Locate the cell with the specified text and output its [x, y] center coordinate. 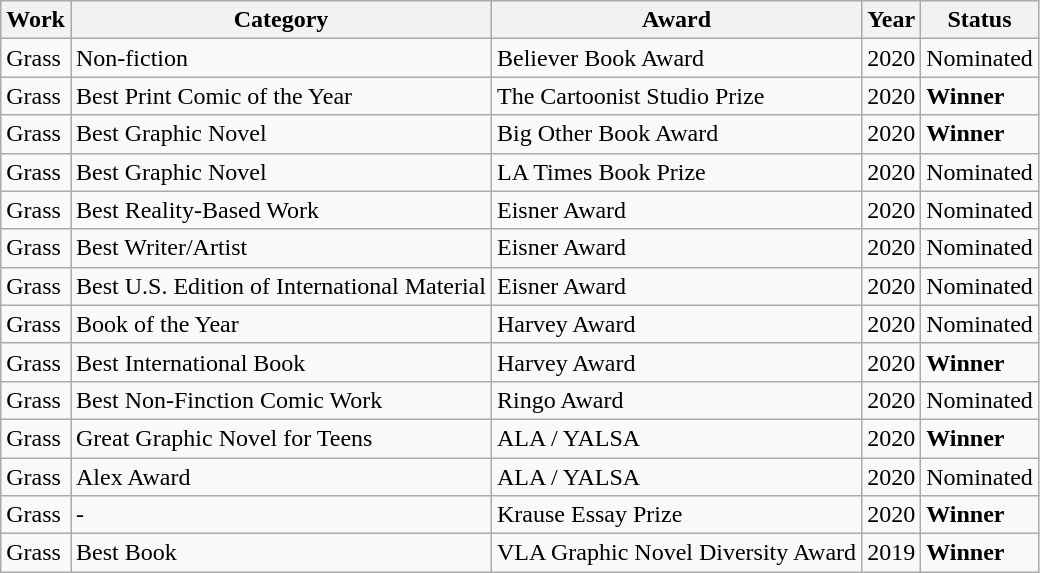
The Cartoonist Studio Prize [676, 96]
Best International Book [280, 362]
Great Graphic Novel for Teens [280, 438]
Best Non-Finction Comic Work [280, 400]
LA Times Book Prize [676, 172]
Best Reality-Based Work [280, 210]
Krause Essay Prize [676, 515]
Believer Book Award [676, 58]
Big Other Book Award [676, 134]
Best U.S. Edition of International Material [280, 286]
Best Print Comic of the Year [280, 96]
Award [676, 20]
Book of the Year [280, 324]
Alex Award [280, 477]
VLA Graphic Novel Diversity Award [676, 553]
- [280, 515]
Work [36, 20]
Non-fiction [280, 58]
Best Book [280, 553]
Status [980, 20]
Category [280, 20]
2019 [892, 553]
Best Writer/Artist [280, 248]
Ringo Award [676, 400]
Year [892, 20]
